Pinpoint the cell where the given text exists, returning its [X, Y] midpoint coordinate. 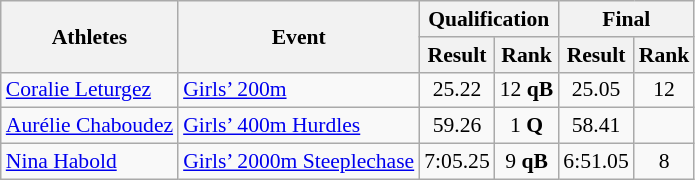
9 qB [527, 162]
8 [664, 162]
Nina Habold [90, 162]
12 [664, 90]
59.26 [456, 126]
Athletes [90, 36]
58.41 [596, 126]
Aurélie Chaboudez [90, 126]
Girls’ 200m [298, 90]
12 qB [527, 90]
Coralie Leturgez [90, 90]
Event [298, 36]
Qualification [488, 19]
1 Q [527, 126]
Girls’ 400m Hurdles [298, 126]
Final [626, 19]
Girls’ 2000m Steeplechase [298, 162]
7:05.25 [456, 162]
6:51.05 [596, 162]
25.05 [596, 90]
25.22 [456, 90]
